From the cell containing the given text, extract its center point as (x, y) coordinate. 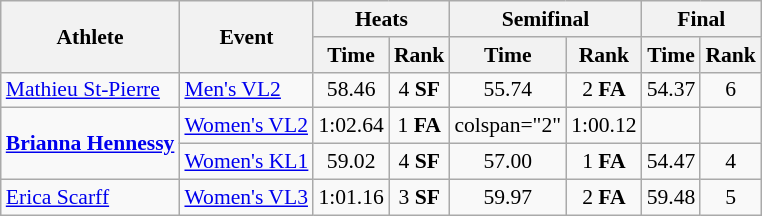
Semifinal (545, 19)
Erica Scarff (90, 197)
59.48 (672, 197)
6 (730, 90)
5 (730, 197)
Athlete (90, 36)
Men's VL2 (246, 90)
Final (702, 19)
54.37 (672, 90)
59.97 (508, 197)
Women's KL1 (246, 162)
Event (246, 36)
Women's VL2 (246, 126)
57.00 (508, 162)
59.02 (350, 162)
1:02.64 (350, 126)
58.46 (350, 90)
Heats (381, 19)
Women's VL3 (246, 197)
colspan="2" (508, 126)
3 SF (420, 197)
54.47 (672, 162)
55.74 (508, 90)
1:01.16 (350, 197)
4 (730, 162)
1:00.12 (604, 126)
Brianna Hennessy (90, 144)
Mathieu St-Pierre (90, 90)
